Provide the (x, y) coordinate of the cell's center where the given text is located.  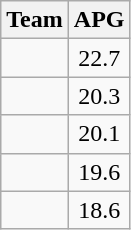
APG (99, 20)
22.7 (99, 58)
19.6 (99, 172)
Team (35, 20)
20.1 (99, 134)
20.3 (99, 96)
18.6 (99, 210)
